Provide the [x, y] coordinate of the cell's center where the given text is located.  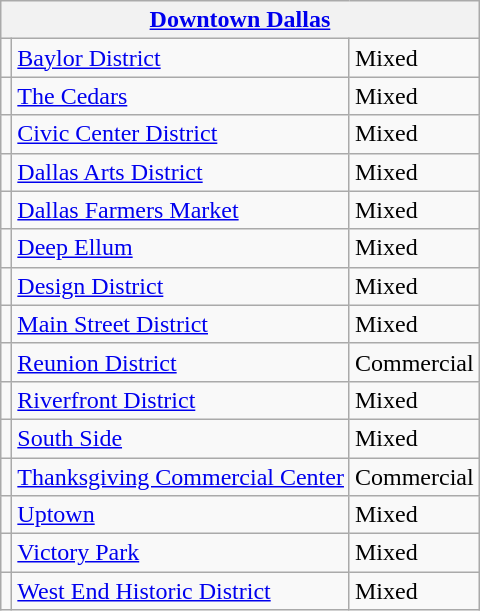
Thanksgiving Commercial Center [181, 477]
Dallas Farmers Market [181, 210]
Deep Ellum [181, 248]
Dallas Arts District [181, 172]
West End Historic District [181, 591]
Victory Park [181, 553]
Reunion District [181, 362]
Civic Center District [181, 134]
Downtown Dallas [240, 20]
The Cedars [181, 96]
Design District [181, 286]
Uptown [181, 515]
South Side [181, 438]
Riverfront District [181, 400]
Main Street District [181, 324]
Baylor District [181, 58]
